Detect which cell encompasses the target text, then output its [X, Y] center coordinate. 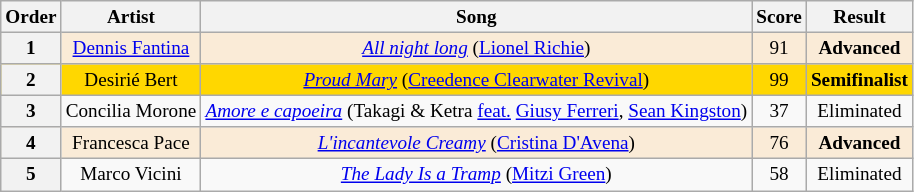
3 [31, 111]
4 [31, 143]
The Lady Is a Tramp (Mitzi Green) [476, 175]
58 [780, 175]
Amore e capoeira (Takagi & Ketra feat. Giusy Ferreri, Sean Kingston) [476, 111]
Desirié Bert [131, 80]
76 [780, 143]
Semifinalist [859, 80]
37 [780, 111]
1 [31, 48]
Marco Vicini [131, 175]
2 [31, 80]
99 [780, 80]
All night long (Lionel Richie) [476, 48]
Francesca Pace [131, 143]
Concilia Morone [131, 111]
5 [31, 175]
91 [780, 48]
L'incantevole Creamy (Cristina D'Avena) [476, 143]
Artist [131, 17]
Score [780, 17]
Song [476, 17]
Result [859, 17]
Dennis Fantina [131, 48]
Order [31, 17]
Proud Mary (Creedence Clearwater Revival) [476, 80]
